Search for the cell housing the specified text and yield its (X, Y) center coordinate. 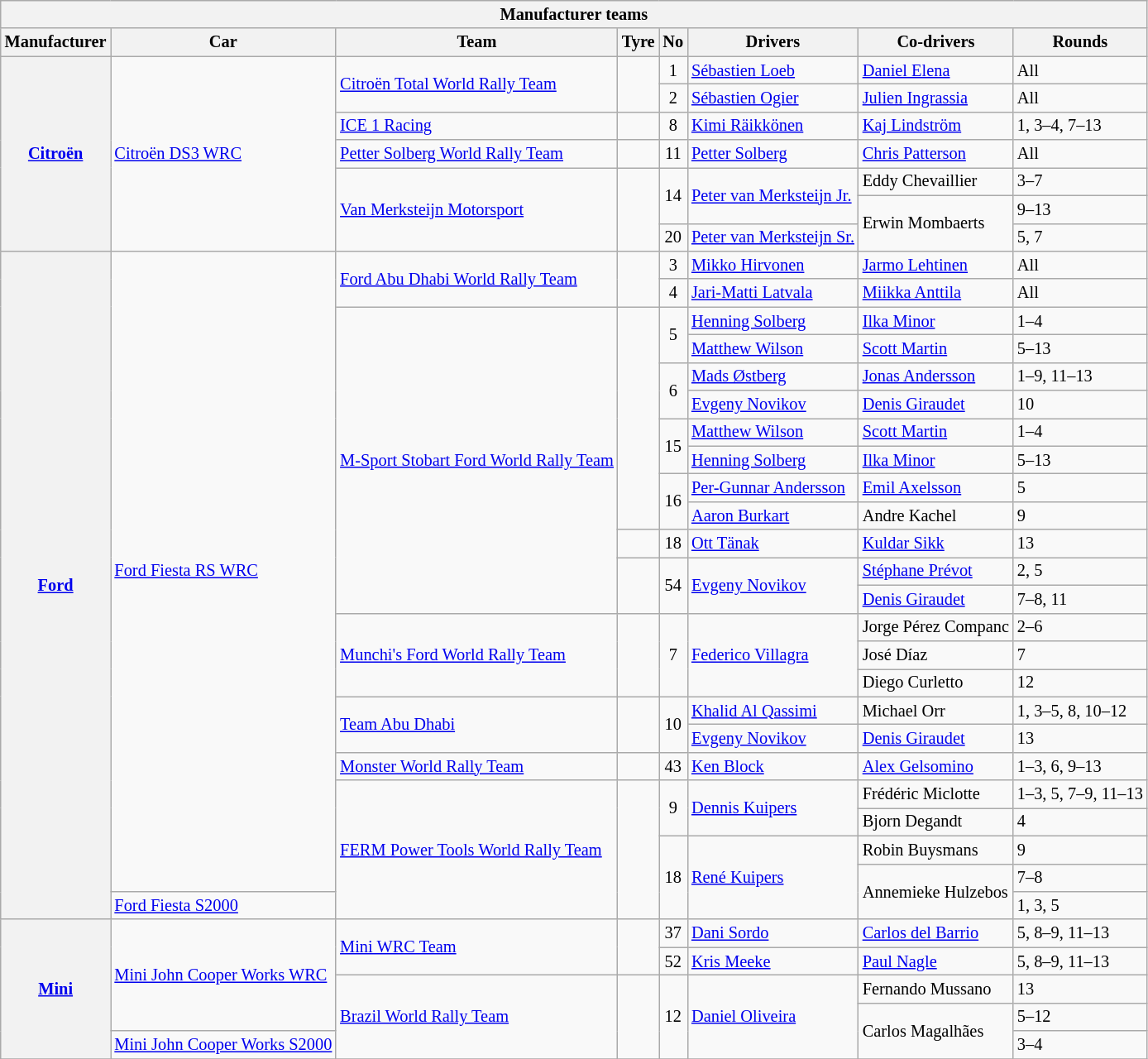
Co-drivers (936, 42)
Car (223, 42)
Kris Meeke (773, 961)
FERM Power Tools World Rally Team (476, 850)
3–7 (1080, 181)
Jari-Matti Latvala (773, 293)
3 (673, 265)
7–8 (1080, 878)
8 (673, 126)
Per-Gunnar Andersson (773, 487)
Miikka Anttila (936, 293)
Jonas Andersson (936, 376)
37 (673, 933)
Manufacturer teams (574, 14)
Robin Buysmans (936, 850)
Frédéric Miclotte (936, 794)
14 (673, 195)
No (673, 42)
16 (673, 501)
1–3, 5, 7–9, 11–13 (1080, 794)
Petter Solberg World Rally Team (476, 154)
Sébastien Ogier (773, 98)
Rounds (1080, 42)
Citroën Total World Rally Team (476, 84)
20 (673, 237)
Brazil World Rally Team (476, 1016)
Bjorn Degandt (936, 822)
Mini (56, 989)
Tyre (639, 42)
Erwin Mombaerts (936, 223)
2, 5 (1080, 571)
Ford Fiesta S2000 (223, 905)
Kimi Räikkönen (773, 126)
1–9, 11–13 (1080, 376)
Kaj Lindström (936, 126)
1, 3–4, 7–13 (1080, 126)
Petter Solberg (773, 154)
M-Sport Stobart Ford World Rally Team (476, 460)
3–4 (1080, 1045)
Emil Axelsson (936, 487)
Annemieke Hulzebos (936, 892)
Diego Curletto (936, 683)
Drivers (773, 42)
6 (673, 391)
Carlos del Barrio (936, 933)
7–8, 11 (1080, 599)
1, 3, 5 (1080, 905)
Chris Patterson (936, 154)
Team (476, 42)
Federico Villagra (773, 655)
Monster World Rally Team (476, 766)
Stéphane Prévot (936, 571)
Paul Nagle (936, 961)
54 (673, 584)
Fernando Mussano (936, 989)
Manufacturer (56, 42)
43 (673, 766)
15 (673, 445)
Daniel Elena (936, 70)
Peter van Merksteijn Jr. (773, 195)
52 (673, 961)
Carlos Magalhães (936, 1031)
11 (673, 154)
Ott Tänak (773, 544)
2–6 (1080, 627)
Mini John Cooper Works S2000 (223, 1045)
Daniel Oliveira (773, 1016)
1, 3–5, 8, 10–12 (1080, 711)
5, 7 (1080, 237)
Ken Block (773, 766)
Kuldar Sikk (936, 544)
José Díaz (936, 654)
Ford Fiesta RS WRC (223, 571)
Team Abu Dhabi (476, 725)
Khalid Al Qassimi (773, 711)
Andre Kachel (936, 515)
Aaron Burkart (773, 515)
Mini WRC Team (476, 946)
Mini John Cooper Works WRC (223, 975)
1 (673, 70)
Van Merksteijn Motorsport (476, 208)
Eddy Chevaillier (936, 181)
2 (673, 98)
Citroën DS3 WRC (223, 154)
Ford (56, 585)
Alex Gelsomino (936, 766)
Michael Orr (936, 711)
Mikko Hirvonen (773, 265)
5–12 (1080, 1017)
Mads Østberg (773, 376)
Julien Ingrassia (936, 98)
René Kuipers (773, 877)
Jarmo Lehtinen (936, 265)
Citroën (56, 154)
1–3, 6, 9–13 (1080, 766)
Jorge Pérez Companc (936, 627)
Ford Abu Dhabi World Rally Team (476, 278)
Munchi's Ford World Rally Team (476, 655)
Peter van Merksteijn Sr. (773, 237)
Dennis Kuipers (773, 807)
9–13 (1080, 209)
Dani Sordo (773, 933)
Sébastien Loeb (773, 70)
ICE 1 Racing (476, 126)
